For the text-containing cell, return its midpoint in [x, y] coordinate format. 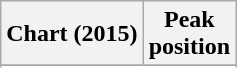
Peak position [189, 34]
Chart (2015) [72, 34]
